Identify which cell holds the provided text, then report its (X, Y) central coordinate. 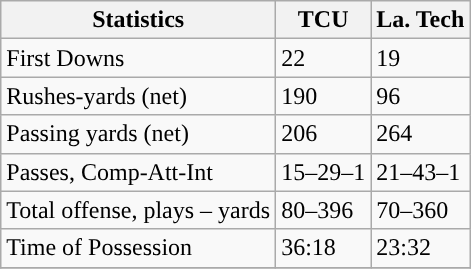
15–29–1 (324, 172)
80–396 (324, 210)
Passing yards (net) (138, 134)
190 (324, 96)
36:18 (324, 248)
Statistics (138, 20)
Passes, Comp-Att-Int (138, 172)
Rushes-yards (net) (138, 96)
23:32 (420, 248)
96 (420, 96)
Total offense, plays – yards (138, 210)
21–43–1 (420, 172)
70–360 (420, 210)
First Downs (138, 58)
19 (420, 58)
La. Tech (420, 20)
Time of Possession (138, 248)
206 (324, 134)
22 (324, 58)
TCU (324, 20)
264 (420, 134)
